From the cell containing the given text, extract its center point as (X, Y) coordinate. 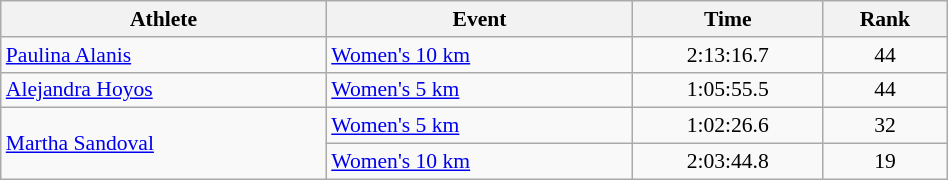
2:13:16.7 (728, 55)
32 (886, 126)
Event (480, 19)
Rank (886, 19)
1:02:26.6 (728, 126)
Alejandra Hoyos (164, 90)
Time (728, 19)
Martha Sandoval (164, 144)
1:05:55.5 (728, 90)
2:03:44.8 (728, 162)
Athlete (164, 19)
Paulina Alanis (164, 55)
19 (886, 162)
